Provide the (X, Y) coordinate of the cell's center where the given text is located.  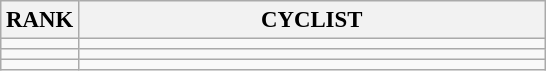
CYCLIST (312, 20)
RANK (40, 20)
